Provide the [X, Y] coordinate of the cell's center where the given text is located.  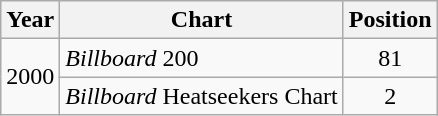
Position [390, 20]
81 [390, 58]
2 [390, 96]
2000 [30, 77]
Billboard 200 [202, 58]
Chart [202, 20]
Billboard Heatseekers Chart [202, 96]
Year [30, 20]
